Return the (X, Y) coordinate for the center point of the cell that contains the specified text.  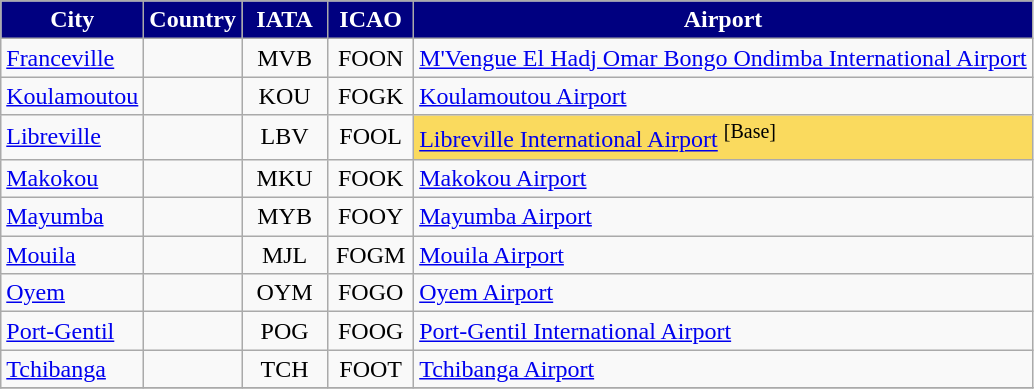
IATA (285, 20)
Mayumba (72, 217)
Port-Gentil (72, 331)
FOOT (371, 369)
OYM (285, 293)
FOOK (371, 178)
Oyem (72, 293)
M'Vengue El Hadj Omar Bongo Ondimba International Airport (724, 58)
Makokou (72, 178)
FOON (371, 58)
Mouila Airport (724, 255)
Tchibanga (72, 369)
Libreville (72, 138)
City (72, 20)
Mouila (72, 255)
Mayumba Airport (724, 217)
POG (285, 331)
TCH (285, 369)
Koulamoutou (72, 96)
FOGK (371, 96)
MYB (285, 217)
Makokou Airport (724, 178)
Airport (724, 20)
KOU (285, 96)
FOGM (371, 255)
Libreville International Airport [Base] (724, 138)
Port-Gentil International Airport (724, 331)
MVB (285, 58)
Koulamoutou Airport (724, 96)
FOOG (371, 331)
ICAO (371, 20)
Tchibanga Airport (724, 369)
Franceville (72, 58)
MJL (285, 255)
Oyem Airport (724, 293)
FOGO (371, 293)
FOOL (371, 138)
Country (193, 20)
FOOY (371, 217)
LBV (285, 138)
MKU (285, 178)
